Return [x, y] of the center of cell containing provided text 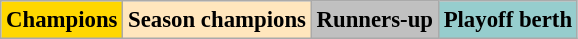
Champions [62, 20]
Season champions [217, 20]
Runners-up [374, 20]
Playoff berth [508, 20]
